Determine the (x, y) coordinate at the center of the cell enclosing the given text.  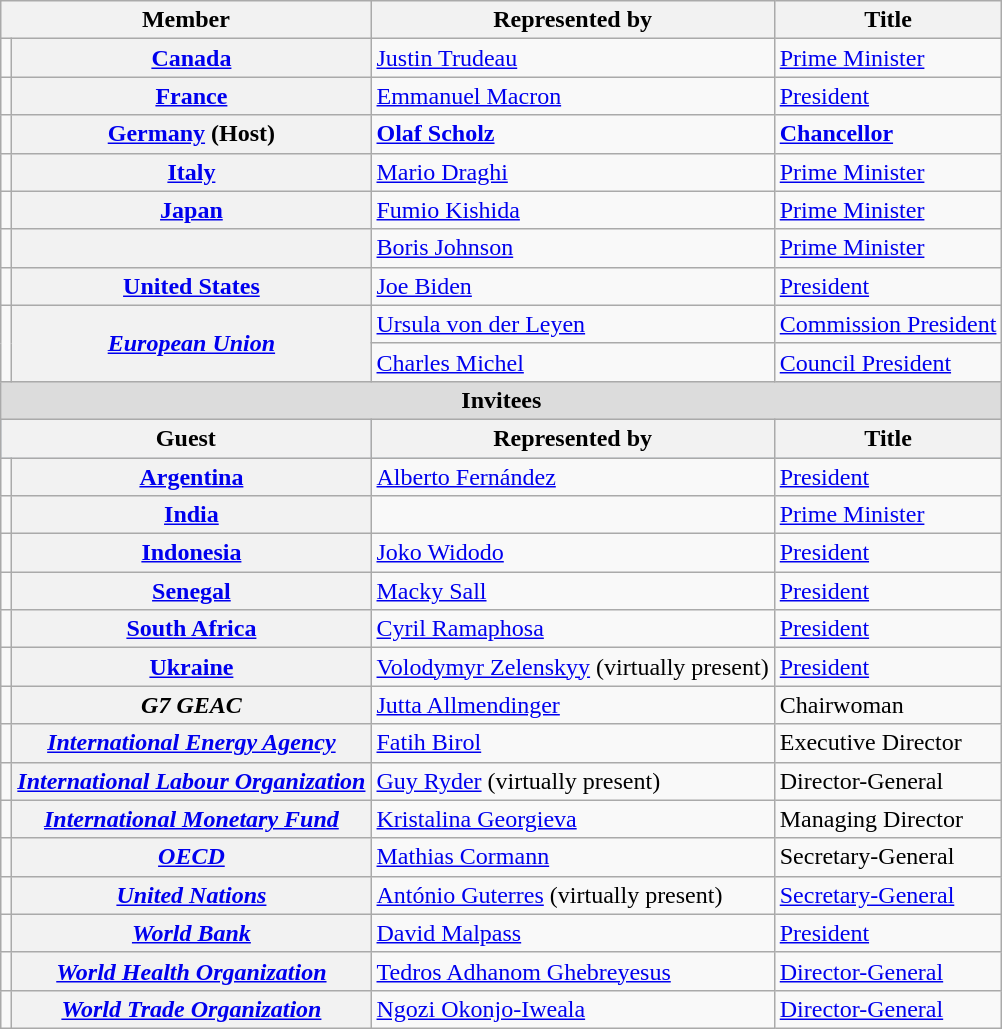
Macky Sall (572, 591)
Cyril Ramaphosa (572, 629)
Jutta Allmendinger (572, 705)
Canada (192, 58)
Germany (Host) (192, 134)
Tedros Adhanom Ghebreyesus (572, 971)
World Health Organization (192, 971)
Joe Biden (572, 286)
International Monetary Fund (192, 819)
International Labour Organization (192, 781)
Indonesia (192, 553)
Emmanuel Macron (572, 96)
United States (192, 286)
Ngozi Okonjo-Iweala (572, 1009)
Alberto Fernández (572, 477)
Boris Johnson (572, 248)
Member (186, 20)
Commission President (888, 324)
Argentina (192, 477)
David Malpass (572, 933)
India (192, 515)
International Energy Agency (192, 743)
United Nations (192, 895)
World Trade Organization (192, 1009)
Chancellor (888, 134)
Fatih Birol (572, 743)
Volodymyr Zelenskyy (virtually present) (572, 667)
Mario Draghi (572, 172)
Charles Michel (572, 362)
Italy (192, 172)
OECD (192, 857)
Ursula von der Leyen (572, 324)
Fumio Kishida (572, 210)
Executive Director (888, 743)
Guest (186, 438)
Mathias Cormann (572, 857)
António Guterres (virtually present) (572, 895)
Managing Director (888, 819)
South Africa (192, 629)
Chairwoman (888, 705)
European Union (192, 343)
Senegal (192, 591)
Ukraine (192, 667)
Council President (888, 362)
Invitees (502, 400)
Kristalina Georgieva (572, 819)
France (192, 96)
World Bank (192, 933)
Japan (192, 210)
Justin Trudeau (572, 58)
Guy Ryder (virtually present) (572, 781)
G7 GEAC (192, 705)
Olaf Scholz (572, 134)
Joko Widodo (572, 553)
